Determine the (x, y) coordinate at the center of the cell enclosing the given text.  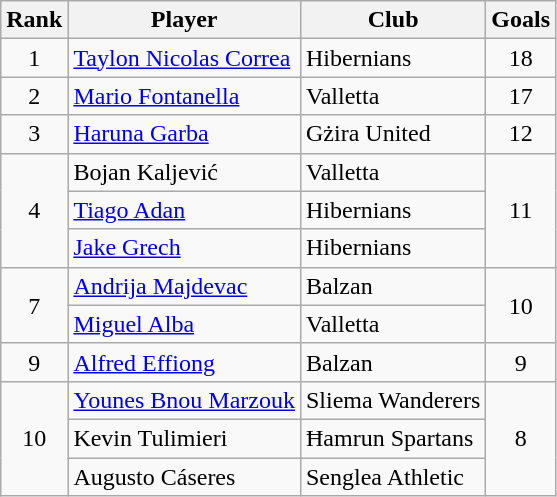
Andrija Majdevac (184, 286)
12 (521, 134)
Rank (34, 20)
7 (34, 305)
Younes Bnou Marzouk (184, 400)
1 (34, 58)
Player (184, 20)
11 (521, 210)
Gżira United (392, 134)
Senglea Athletic (392, 477)
Mario Fontanella (184, 96)
2 (34, 96)
Taylon Nicolas Correa (184, 58)
Jake Grech (184, 248)
Miguel Alba (184, 324)
Alfred Effiong (184, 362)
Sliema Wanderers (392, 400)
Bojan Kaljević (184, 172)
Tiago Adan (184, 210)
Augusto Cáseres (184, 477)
Haruna Garba (184, 134)
Kevin Tulimieri (184, 438)
17 (521, 96)
4 (34, 210)
3 (34, 134)
Club (392, 20)
8 (521, 438)
Ħamrun Spartans (392, 438)
18 (521, 58)
Goals (521, 20)
